From the cell containing the given text, extract its center point as (X, Y) coordinate. 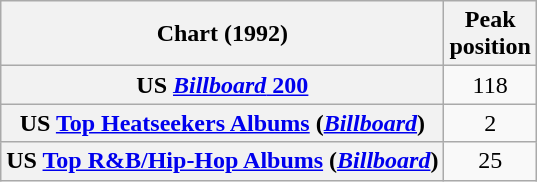
Peak position (490, 34)
Chart (1992) (222, 34)
US Top Heatseekers Albums (Billboard) (222, 123)
2 (490, 123)
US Billboard 200 (222, 85)
US Top R&B/Hip-Hop Albums (Billboard) (222, 161)
25 (490, 161)
118 (490, 85)
